Find where the given text appears and provide that cell's center as [x, y] coordinate. 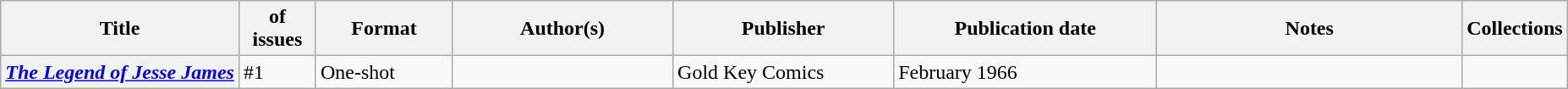
The Legend of Jesse James [120, 72]
Publisher [783, 29]
Author(s) [563, 29]
Collections [1515, 29]
One-shot [384, 72]
#1 [277, 72]
Gold Key Comics [783, 72]
of issues [277, 29]
Notes [1309, 29]
Publication date [1025, 29]
Title [120, 29]
Format [384, 29]
February 1966 [1025, 72]
